Return the [X, Y] coordinate for the center point of the cell that contains the specified text.  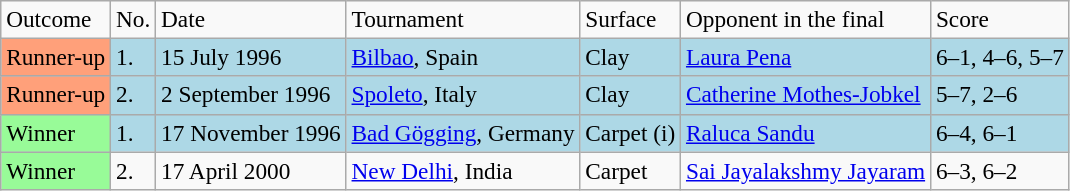
No. [134, 19]
Laura Pena [806, 57]
New Delhi, India [463, 170]
Opponent in the final [806, 19]
Bilbao, Spain [463, 57]
Carpet (i) [630, 133]
Date [251, 19]
6–3, 6–2 [1000, 170]
6–4, 6–1 [1000, 133]
Tournament [463, 19]
2 September 1996 [251, 95]
Outcome [56, 19]
Bad Gögging, Germany [463, 133]
Surface [630, 19]
5–7, 2–6 [1000, 95]
Catherine Mothes-Jobkel [806, 95]
Sai Jayalakshmy Jayaram [806, 170]
Score [1000, 19]
17 April 2000 [251, 170]
17 November 1996 [251, 133]
Carpet [630, 170]
Raluca Sandu [806, 133]
15 July 1996 [251, 57]
6–1, 4–6, 5–7 [1000, 57]
Spoleto, Italy [463, 95]
